Determine the (x, y) coordinate at the center of the cell enclosing the given text.  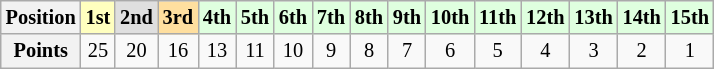
Position (41, 17)
Points (41, 51)
9 (331, 51)
16 (178, 51)
10th (450, 17)
5 (498, 51)
14th (642, 17)
5th (255, 17)
2 (642, 51)
20 (136, 51)
10 (293, 51)
6th (293, 17)
6 (450, 51)
7 (407, 51)
25 (98, 51)
7th (331, 17)
8 (369, 51)
4th (217, 17)
13 (217, 51)
13th (593, 17)
3rd (178, 17)
11th (498, 17)
4 (545, 51)
2nd (136, 17)
12th (545, 17)
9th (407, 17)
3 (593, 51)
8th (369, 17)
11 (255, 51)
1 (690, 51)
1st (98, 17)
15th (690, 17)
